For the text-containing cell, return its midpoint in (X, Y) coordinate format. 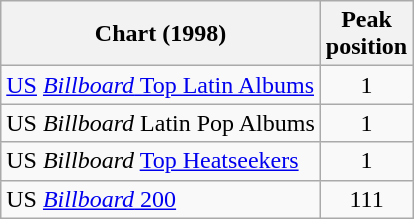
Peakposition (366, 34)
US Billboard Top Latin Albums (161, 85)
Chart (1998) (161, 34)
US Billboard Top Heatseekers (161, 161)
US Billboard 200 (161, 199)
US Billboard Latin Pop Albums (161, 123)
111 (366, 199)
